Scan for the cell matching the given text and deliver its (X, Y) coordinate at center. 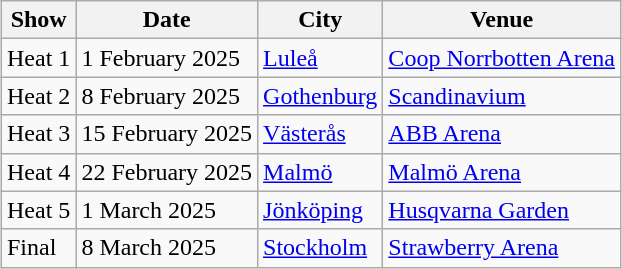
8 March 2025 (167, 248)
Jönköping (320, 210)
Malmö Arena (502, 172)
Husqvarna Garden (502, 210)
1 March 2025 (167, 210)
1 February 2025 (167, 58)
Malmö (320, 172)
Heat 3 (38, 134)
Final (38, 248)
Venue (502, 20)
Heat 2 (38, 96)
Strawberry Arena (502, 248)
Gothenburg (320, 96)
Luleå (320, 58)
22 February 2025 (167, 172)
Show (38, 20)
8 February 2025 (167, 96)
Heat 5 (38, 210)
15 February 2025 (167, 134)
Heat 1 (38, 58)
Västerås (320, 134)
Coop Norrbotten Arena (502, 58)
Date (167, 20)
ABB Arena (502, 134)
Heat 4 (38, 172)
City (320, 20)
Scandinavium (502, 96)
Stockholm (320, 248)
